Output the (X, Y) coordinate of the center of the cell containing the given text.  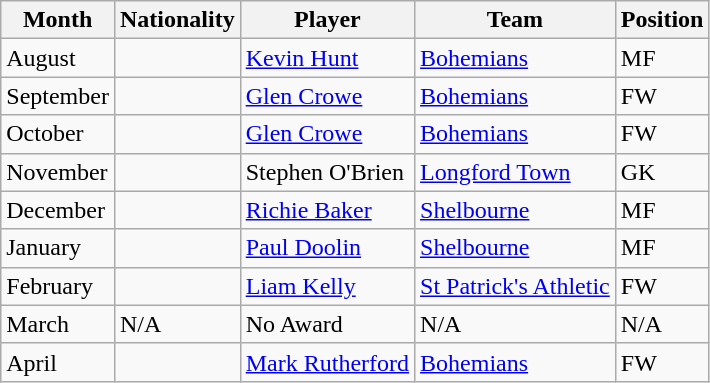
October (58, 134)
Richie Baker (327, 210)
Nationality (177, 20)
Player (327, 20)
Month (58, 20)
Longford Town (516, 172)
Mark Rutherford (327, 362)
No Award (327, 324)
Position (662, 20)
St Patrick's Athletic (516, 286)
February (58, 286)
August (58, 58)
September (58, 96)
Liam Kelly (327, 286)
January (58, 248)
Paul Doolin (327, 248)
Team (516, 20)
November (58, 172)
April (58, 362)
GK (662, 172)
December (58, 210)
Stephen O'Brien (327, 172)
Kevin Hunt (327, 58)
March (58, 324)
